Capture the cell that displays the provided text and extract its [x, y] central coordinate. 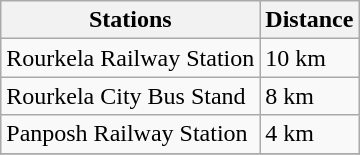
Panposh Railway Station [130, 134]
Stations [130, 20]
Rourkela Railway Station [130, 58]
8 km [310, 96]
4 km [310, 134]
10 km [310, 58]
Distance [310, 20]
Rourkela City Bus Stand [130, 96]
